Find where the given text appears and provide that cell's center as [x, y] coordinate. 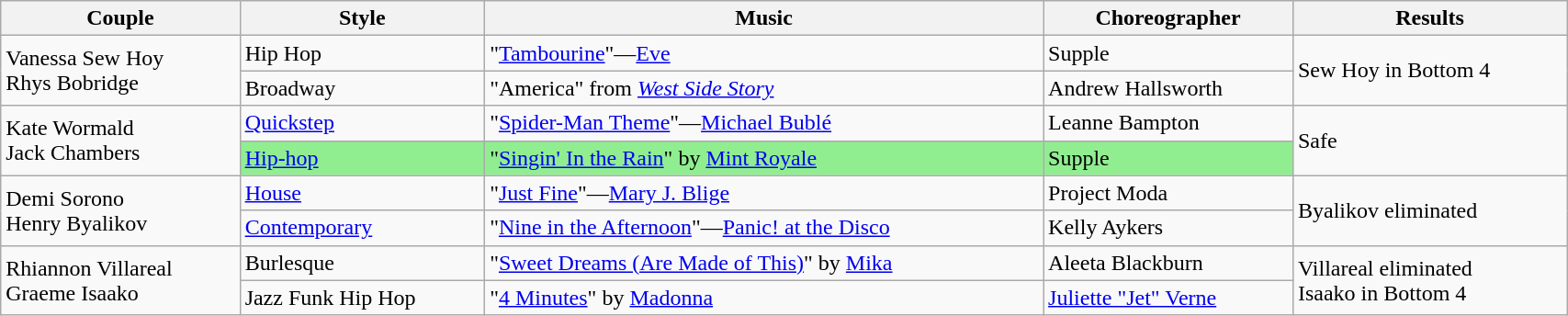
"4 Minutes" by Madonna [764, 298]
Vanessa Sew HoyRhys Bobridge [120, 71]
House [362, 193]
"Sweet Dreams (Are Made of This)" by Mika [764, 263]
Couple [120, 18]
Byalikov eliminated [1429, 210]
Broadway [362, 88]
Choreographer [1168, 18]
Rhiannon VillarealGraeme Isaako [120, 280]
Andrew Hallsworth [1168, 88]
Hip-hop [362, 158]
Music [764, 18]
Jazz Funk Hip Hop [362, 298]
Sew Hoy in Bottom 4 [1429, 71]
Juliette "Jet" Verne [1168, 298]
Kelly Aykers [1168, 228]
Leanne Bampton [1168, 123]
Quickstep [362, 123]
Results [1429, 18]
Burlesque [362, 263]
"America" from West Side Story [764, 88]
"Nine in the Afternoon"—Panic! at the Disco [764, 228]
"Singin' In the Rain" by Mint Royale [764, 158]
Project Moda [1168, 193]
Contemporary [362, 228]
Safe [1429, 141]
"Just Fine"—Mary J. Blige [764, 193]
Villareal eliminatedIsaako in Bottom 4 [1429, 280]
Hip Hop [362, 53]
Demi SoronoHenry Byalikov [120, 210]
"Spider-Man Theme"—Michael Bublé [764, 123]
Style [362, 18]
"Tambourine"—Eve [764, 53]
Aleeta Blackburn [1168, 263]
Kate WormaldJack Chambers [120, 141]
